Scan for the cell matching the given text and deliver its (x, y) coordinate at center. 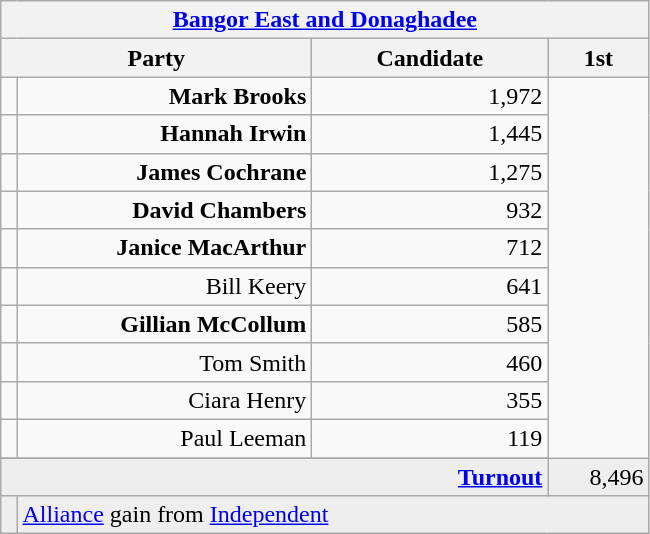
Turnout (274, 477)
Mark Brooks (164, 96)
1,275 (430, 172)
712 (430, 248)
1,445 (430, 134)
Alliance gain from Independent (333, 515)
585 (430, 324)
Candidate (430, 58)
James Cochrane (164, 172)
Ciara Henry (164, 400)
119 (430, 438)
8,496 (598, 477)
Gillian McCollum (164, 324)
1st (598, 58)
Bangor East and Donaghadee (325, 20)
355 (430, 400)
1,972 (430, 96)
Bill Keery (164, 286)
460 (430, 362)
Tom Smith (164, 362)
Paul Leeman (164, 438)
Janice MacArthur (164, 248)
932 (430, 210)
David Chambers (164, 210)
641 (430, 286)
Hannah Irwin (164, 134)
Party (156, 58)
